Return (X, Y) of the center of cell containing provided text 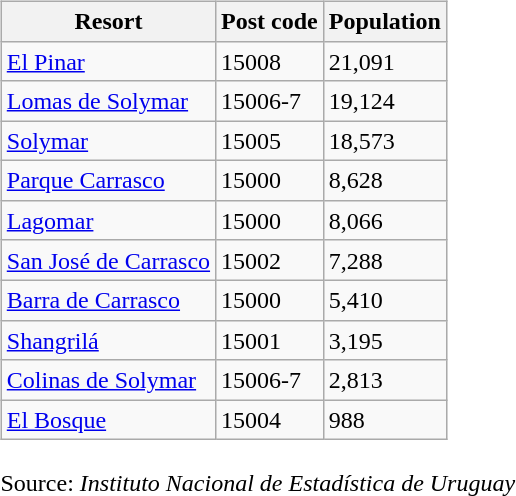
Colinas de Solymar (108, 380)
San José de Carrasco (108, 260)
Lomas de Solymar (108, 101)
Population (384, 21)
El Bosque (108, 420)
Resort (108, 21)
5,410 (384, 300)
15005 (270, 141)
15004 (270, 420)
18,573 (384, 141)
8,066 (384, 220)
El Pinar (108, 61)
19,124 (384, 101)
15001 (270, 340)
2,813 (384, 380)
Lagomar (108, 220)
15002 (270, 260)
21,091 (384, 61)
Post code (270, 21)
7,288 (384, 260)
3,195 (384, 340)
8,628 (384, 181)
Shangrilá (108, 340)
988 (384, 420)
Solymar (108, 141)
15008 (270, 61)
Barra de Carrasco (108, 300)
Parque Carrasco (108, 181)
